Search for the cell housing the specified text and yield its [X, Y] center coordinate. 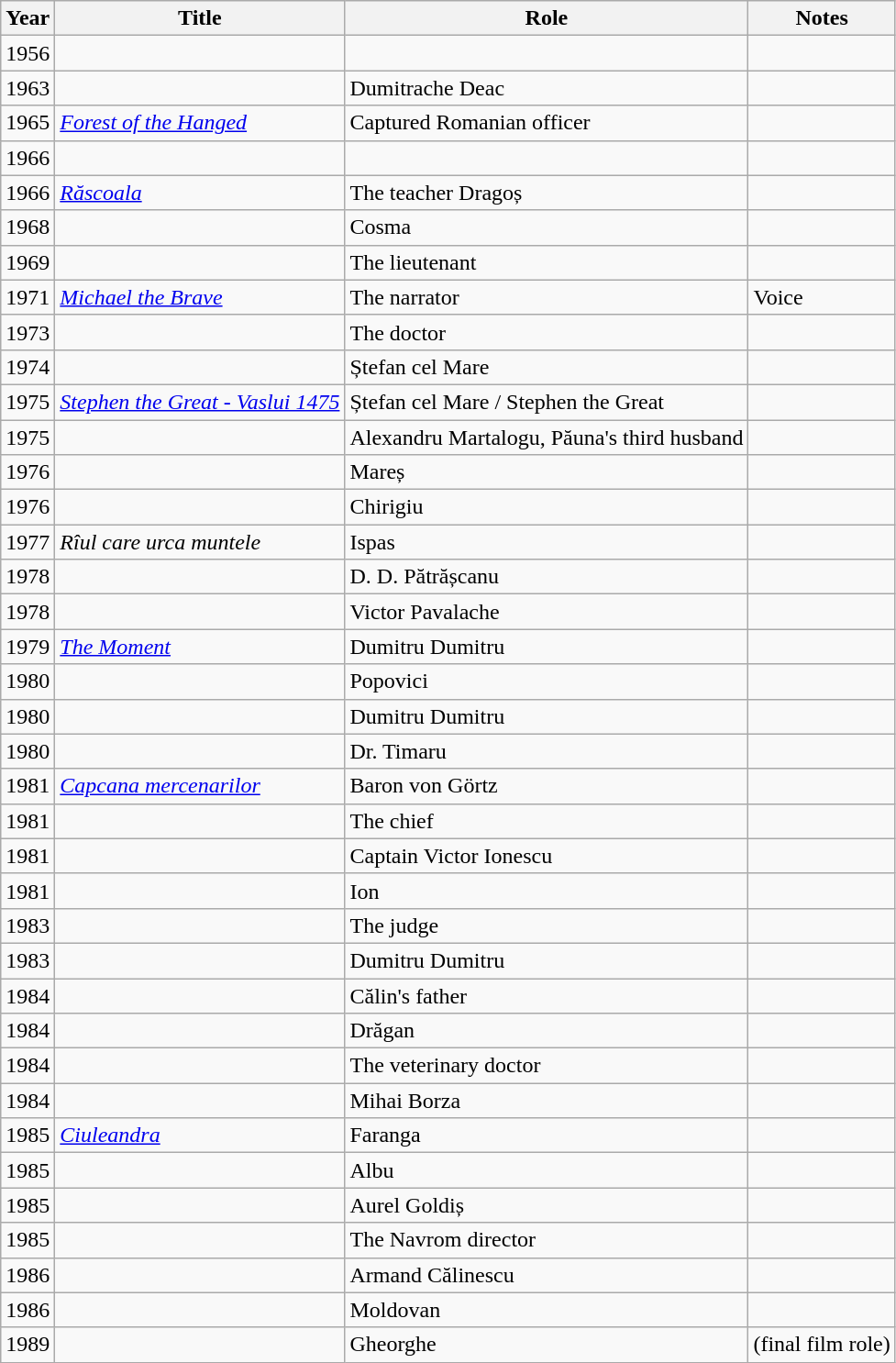
The lieutenant [547, 262]
Victor Pavalache [547, 612]
Capcana mercenarilor [200, 786]
Popovici [547, 681]
1969 [28, 262]
The Moment [200, 647]
Albu [547, 1170]
Dumitrache Deac [547, 88]
Drăgan [547, 1031]
Title [200, 18]
Ștefan cel Mare [547, 367]
Gheorghe [547, 1345]
The veterinary doctor [547, 1066]
The chief [547, 821]
Faranga [547, 1136]
Moldovan [547, 1310]
1968 [28, 227]
Dr. Timaru [547, 751]
Armand Călinescu [547, 1275]
Ion [547, 891]
1971 [28, 297]
Stephen the Great - Vaslui 1475 [200, 402]
The judge [547, 925]
Forest of the Hanged [200, 123]
Ispas [547, 542]
1965 [28, 123]
Captain Victor Ionescu [547, 856]
Chirigiu [547, 507]
1977 [28, 542]
The Navrom director [547, 1240]
Aurel Goldiș [547, 1205]
D. D. Pătrășcanu [547, 577]
1974 [28, 367]
Michael the Brave [200, 297]
Răscoala [200, 193]
Notes [822, 18]
Mareș [547, 472]
Role [547, 18]
Cosma [547, 227]
Ciuleandra [200, 1136]
Călin's father [547, 995]
Rîul care urca muntele [200, 542]
Mihai Borza [547, 1101]
1956 [28, 53]
Ștefan cel Mare / Stephen the Great [547, 402]
1989 [28, 1345]
The narrator [547, 297]
Captured Romanian officer [547, 123]
The teacher Dragoș [547, 193]
Alexandru Martalogu, Păuna's third husband [547, 438]
The doctor [547, 332]
Voice [822, 297]
Baron von Görtz [547, 786]
1979 [28, 647]
Year [28, 18]
(final film role) [822, 1345]
1973 [28, 332]
1963 [28, 88]
